For the text-containing cell, return its midpoint in (X, Y) coordinate format. 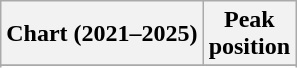
Chart (2021–2025) (102, 34)
Peakposition (249, 34)
